For the text-containing cell, return its midpoint in [x, y] coordinate format. 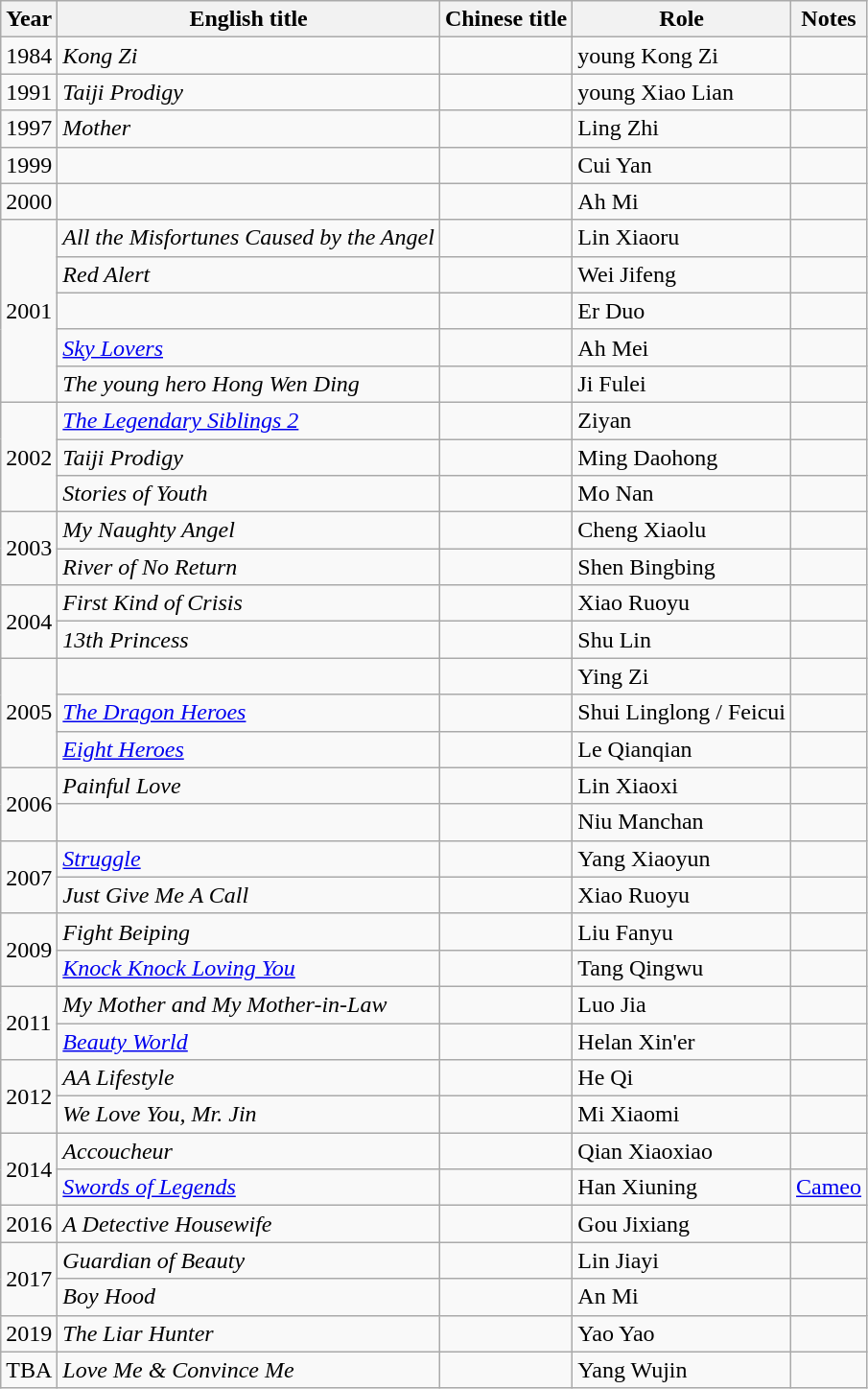
Swords of Legends [249, 1188]
2000 [29, 201]
1984 [29, 56]
Ziyan [682, 420]
Wei Jifeng [682, 274]
Gou Jixiang [682, 1224]
Ying Zi [682, 676]
2011 [29, 1023]
Fight Beiping [249, 931]
1999 [29, 165]
We Love You, Mr. Jin [249, 1115]
Yang Xiaoyun [682, 859]
Er Duo [682, 311]
Love Me & Convince Me [249, 1370]
The young hero Hong Wen Ding [249, 384]
Just Give Me A Call [249, 895]
2014 [29, 1169]
2006 [29, 804]
Ling Zhi [682, 129]
2005 [29, 713]
13th Princess [249, 640]
Stories of Youth [249, 494]
Kong Zi [249, 56]
Cheng Xiaolu [682, 530]
Yao Yao [682, 1333]
English title [249, 19]
Tang Qingwu [682, 968]
Mi Xiaomi [682, 1115]
Eight Heroes [249, 749]
2001 [29, 311]
young Xiao Lian [682, 92]
Mo Nan [682, 494]
Role [682, 19]
Mother [249, 129]
A Detective Housewife [249, 1224]
Beauty World [249, 1041]
Sky Lovers [249, 347]
Helan Xin'er [682, 1041]
He Qi [682, 1078]
Shu Lin [682, 640]
AA Lifestyle [249, 1078]
Ah Mei [682, 347]
2007 [29, 877]
2017 [29, 1279]
Lin Xiaoru [682, 238]
2002 [29, 457]
River of No Return [249, 567]
Knock Knock Loving You [249, 968]
Guardian of Beauty [249, 1260]
TBA [29, 1370]
Le Qianqian [682, 749]
2012 [29, 1096]
The Legendary Siblings 2 [249, 420]
Painful Love [249, 786]
Notes [829, 19]
Luo Jia [682, 1004]
Liu Fanyu [682, 931]
Han Xiuning [682, 1188]
Chinese title [505, 19]
Lin Xiaoxi [682, 786]
2016 [29, 1224]
Cameo [829, 1188]
1997 [29, 129]
Shui Linglong / Feicui [682, 713]
Cui Yan [682, 165]
Accoucheur [249, 1151]
2004 [29, 622]
First Kind of Crisis [249, 603]
Shen Bingbing [682, 567]
1991 [29, 92]
Ji Fulei [682, 384]
Ah Mi [682, 201]
All the Misfortunes Caused by the Angel [249, 238]
Niu Manchan [682, 822]
The Liar Hunter [249, 1333]
2003 [29, 549]
2019 [29, 1333]
The Dragon Heroes [249, 713]
Lin Jiayi [682, 1260]
Red Alert [249, 274]
My Mother and My Mother-in-Law [249, 1004]
My Naughty Angel [249, 530]
2009 [29, 950]
Qian Xiaoxiao [682, 1151]
Struggle [249, 859]
Yang Wujin [682, 1370]
Boy Hood [249, 1297]
Ming Daohong [682, 458]
An Mi [682, 1297]
Year [29, 19]
young Kong Zi [682, 56]
